Return (X, Y) of the center of cell containing provided text 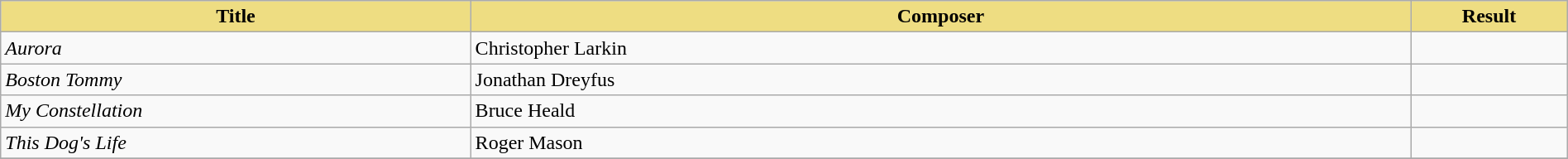
Title (236, 17)
This Dog's Life (236, 142)
Jonathan Dreyfus (941, 79)
Christopher Larkin (941, 48)
Boston Tommy (236, 79)
My Constellation (236, 111)
Roger Mason (941, 142)
Bruce Heald (941, 111)
Result (1489, 17)
Aurora (236, 48)
Composer (941, 17)
